Return the [x, y] coordinate for the center point of the cell that contains the specified text.  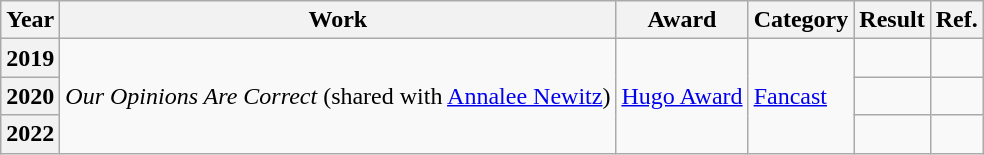
Award [682, 20]
Ref. [956, 20]
Our Opinions Are Correct (shared with Annalee Newitz) [338, 96]
Year [30, 20]
Category [801, 20]
Work [338, 20]
2020 [30, 96]
2019 [30, 58]
Hugo Award [682, 96]
Fancast [801, 96]
Result [892, 20]
2022 [30, 134]
